Search for the cell housing the specified text and yield its [x, y] center coordinate. 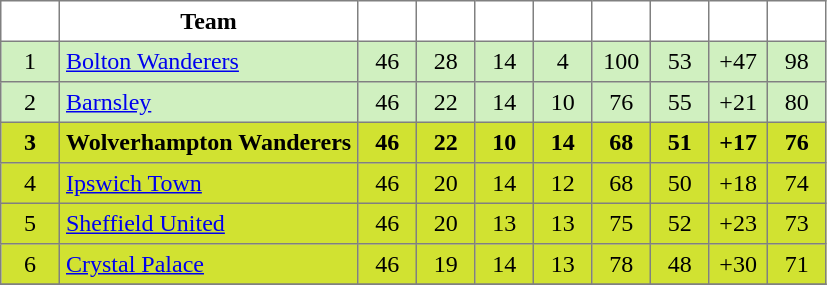
6 [30, 264]
+18 [738, 183]
Wolverhampton Wanderers [208, 142]
Team [208, 21]
28 [445, 61]
50 [679, 183]
Crystal Palace [208, 264]
51 [679, 142]
53 [679, 61]
1 [30, 61]
100 [621, 61]
Ipswich Town [208, 183]
+21 [738, 102]
3 [30, 142]
48 [679, 264]
+30 [738, 264]
98 [796, 61]
Sheffield United [208, 223]
5 [30, 223]
74 [796, 183]
19 [445, 264]
71 [796, 264]
80 [796, 102]
+17 [738, 142]
73 [796, 223]
2 [30, 102]
+23 [738, 223]
75 [621, 223]
52 [679, 223]
Bolton Wanderers [208, 61]
55 [679, 102]
+47 [738, 61]
Barnsley [208, 102]
78 [621, 264]
12 [562, 183]
